Extract the (X, Y) coordinate from the center of the cell holding the provided text.  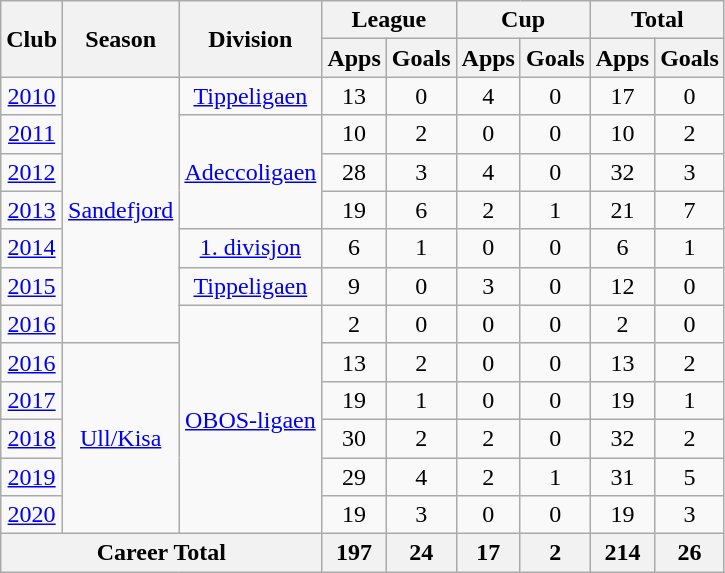
29 (354, 477)
1. divisjon (250, 248)
Division (250, 39)
2020 (32, 515)
Cup (523, 20)
24 (421, 553)
Total (657, 20)
2017 (32, 400)
2011 (32, 134)
Club (32, 39)
12 (622, 286)
League (389, 20)
2013 (32, 210)
2019 (32, 477)
Ull/Kisa (121, 438)
7 (690, 210)
2012 (32, 172)
2014 (32, 248)
214 (622, 553)
2018 (32, 438)
2010 (32, 96)
Season (121, 39)
OBOS-ligaen (250, 419)
197 (354, 553)
31 (622, 477)
5 (690, 477)
Sandefjord (121, 210)
Career Total (162, 553)
21 (622, 210)
2015 (32, 286)
Adeccoligaen (250, 172)
28 (354, 172)
9 (354, 286)
30 (354, 438)
26 (690, 553)
